Capture the cell that displays the provided text and extract its (X, Y) central coordinate. 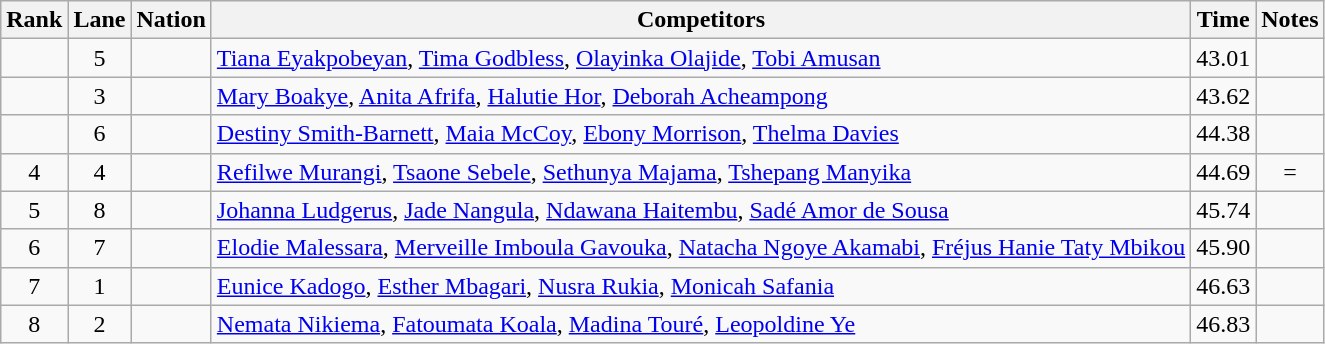
Refilwe Murangi, Tsaone Sebele, Sethunya Majama, Tshepang Manyika (700, 172)
Rank (34, 20)
46.83 (1224, 324)
43.01 (1224, 58)
= (1290, 172)
Time (1224, 20)
44.69 (1224, 172)
3 (100, 96)
1 (100, 286)
Eunice Kadogo, Esther Mbagari, Nusra Rukia, Monicah Safania (700, 286)
45.90 (1224, 248)
2 (100, 324)
Lane (100, 20)
Mary Boakye, Anita Afrifa, Halutie Hor, Deborah Acheampong (700, 96)
43.62 (1224, 96)
45.74 (1224, 210)
Nation (171, 20)
Notes (1290, 20)
Johanna Ludgerus, Jade Nangula, Ndawana Haitembu, Sadé Amor de Sousa (700, 210)
46.63 (1224, 286)
Competitors (700, 20)
44.38 (1224, 134)
Elodie Malessara, Merveille Imboula Gavouka, Natacha Ngoye Akamabi, Fréjus Hanie Taty Mbikou (700, 248)
Tiana Eyakpobeyan, Tima Godbless, Olayinka Olajide, Tobi Amusan (700, 58)
Nemata Nikiema, Fatoumata Koala, Madina Touré, Leopoldine Ye (700, 324)
Destiny Smith-Barnett, Maia McCoy, Ebony Morrison, Thelma Davies (700, 134)
